Extract the (X, Y) coordinate from the center of the cell holding the provided text.  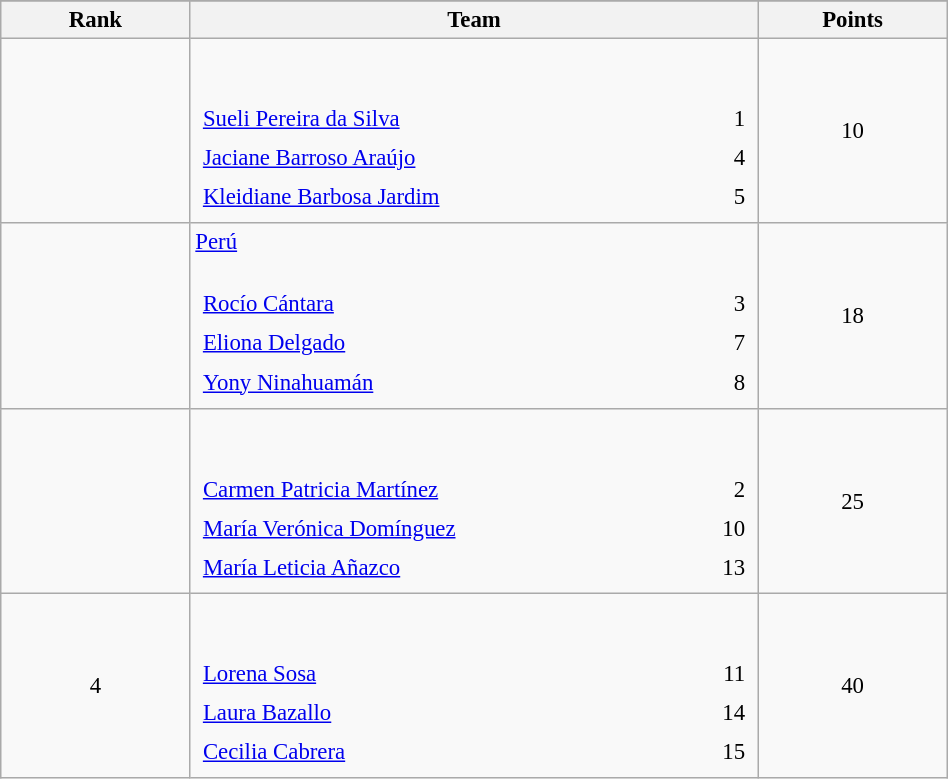
Eliona Delgado (444, 343)
14 (702, 713)
Lorena Sosa 11 Laura Bazallo 14 Cecilia Cabrera 15 (474, 686)
13 (720, 567)
2 (720, 489)
Jaciane Barroso Araújo (451, 158)
1 (728, 119)
Perú Rocío Cántara 3 Eliona Delgado 7 Yony Ninahuamán 8 (474, 316)
Kleidiane Barbosa Jardim (451, 197)
Rocío Cántara (444, 304)
Team (474, 20)
Lorena Sosa (424, 673)
25 (852, 500)
Laura Bazallo (424, 713)
Carmen Patricia Martínez 2 María Verónica Domínguez 10 María Leticia Añazco 13 (474, 500)
3 (721, 304)
11 (702, 673)
Points (852, 20)
15 (702, 752)
Sueli Pereira da Silva (451, 119)
Cecilia Cabrera (424, 752)
Yony Ninahuamán (444, 382)
María Verónica Domínguez (442, 528)
Carmen Patricia Martínez (442, 489)
5 (728, 197)
8 (721, 382)
María Leticia Añazco (442, 567)
Sueli Pereira da Silva 1 Jaciane Barroso Araújo 4 Kleidiane Barbosa Jardim 5 (474, 132)
7 (721, 343)
40 (852, 686)
Rank (96, 20)
18 (852, 316)
